Determine the (x, y) coordinate at the center of the cell enclosing the given text.  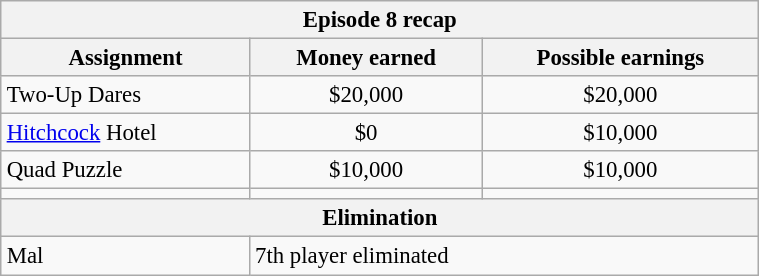
Elimination (380, 218)
7th player eliminated (504, 256)
Quad Puzzle (125, 170)
Hitchcock Hotel (125, 133)
Episode 8 recap (380, 20)
Assignment (125, 57)
Mal (125, 256)
$0 (366, 133)
Money earned (366, 57)
Possible earnings (620, 57)
Two-Up Dares (125, 95)
